Search for the cell housing the specified text and yield its (x, y) center coordinate. 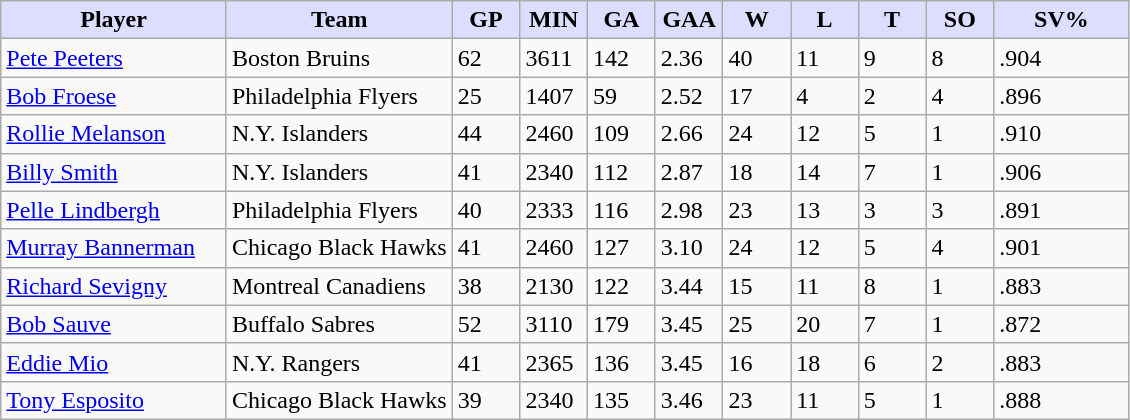
52 (486, 324)
136 (622, 362)
6 (892, 362)
179 (622, 324)
SO (960, 20)
MIN (554, 20)
2.36 (689, 58)
109 (622, 134)
Bob Froese (114, 96)
2.52 (689, 96)
N.Y. Rangers (339, 362)
Eddie Mio (114, 362)
Bob Sauve (114, 324)
20 (825, 324)
127 (622, 248)
16 (757, 362)
GA (622, 20)
3.46 (689, 400)
SV% (1062, 20)
59 (622, 96)
GAA (689, 20)
Billy Smith (114, 172)
3611 (554, 58)
Richard Sevigny (114, 286)
Montreal Canadiens (339, 286)
Team (339, 20)
2333 (554, 210)
.901 (1062, 248)
38 (486, 286)
Player (114, 20)
W (757, 20)
.888 (1062, 400)
Tony Esposito (114, 400)
T (892, 20)
17 (757, 96)
.904 (1062, 58)
.896 (1062, 96)
Pete Peeters (114, 58)
44 (486, 134)
15 (757, 286)
.891 (1062, 210)
.906 (1062, 172)
3110 (554, 324)
1407 (554, 96)
39 (486, 400)
112 (622, 172)
Pelle Lindbergh (114, 210)
2.66 (689, 134)
13 (825, 210)
14 (825, 172)
142 (622, 58)
2.87 (689, 172)
Buffalo Sabres (339, 324)
Boston Bruins (339, 58)
9 (892, 58)
62 (486, 58)
3.44 (689, 286)
Rollie Melanson (114, 134)
2130 (554, 286)
GP (486, 20)
2365 (554, 362)
3.10 (689, 248)
122 (622, 286)
L (825, 20)
135 (622, 400)
116 (622, 210)
Murray Bannerman (114, 248)
.872 (1062, 324)
.910 (1062, 134)
2.98 (689, 210)
